Output the [X, Y] coordinate of the center of the cell containing the given text.  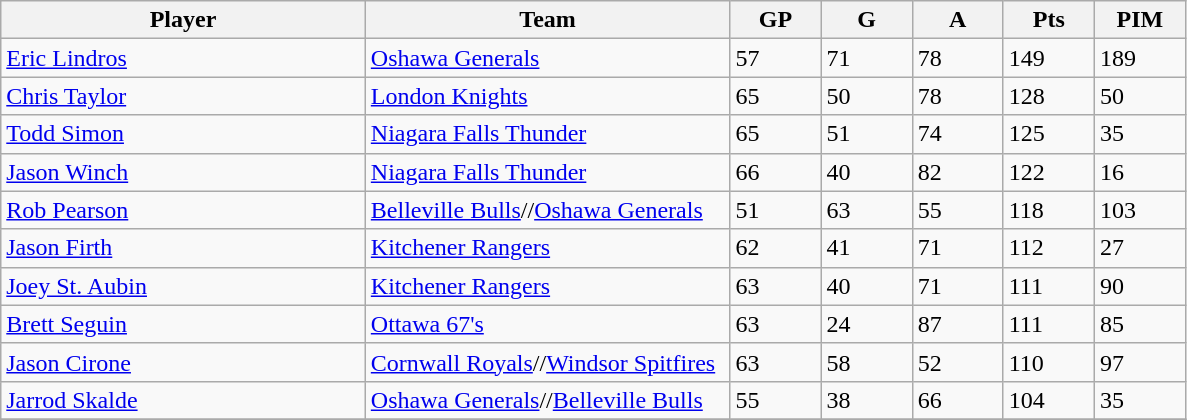
24 [866, 324]
82 [958, 172]
Jason Cirone [184, 362]
110 [1048, 362]
Player [184, 20]
112 [1048, 248]
122 [1048, 172]
Brett Seguin [184, 324]
Cornwall Royals//Windsor Spitfires [548, 362]
52 [958, 362]
Oshawa Generals//Belleville Bulls [548, 400]
G [866, 20]
58 [866, 362]
Jason Firth [184, 248]
London Knights [548, 96]
PIM [1140, 20]
Belleville Bulls//Oshawa Generals [548, 210]
104 [1048, 400]
57 [776, 58]
38 [866, 400]
149 [1048, 58]
Eric Lindros [184, 58]
62 [776, 248]
Joey St. Aubin [184, 286]
189 [1140, 58]
Jarrod Skalde [184, 400]
125 [1048, 134]
87 [958, 324]
Jason Winch [184, 172]
Team [548, 20]
GP [776, 20]
41 [866, 248]
Pts [1048, 20]
A [958, 20]
16 [1140, 172]
74 [958, 134]
118 [1048, 210]
90 [1140, 286]
Chris Taylor [184, 96]
Todd Simon [184, 134]
97 [1140, 362]
128 [1048, 96]
103 [1140, 210]
Oshawa Generals [548, 58]
27 [1140, 248]
85 [1140, 324]
Rob Pearson [184, 210]
Ottawa 67's [548, 324]
